Search for the cell housing the specified text and yield its [x, y] center coordinate. 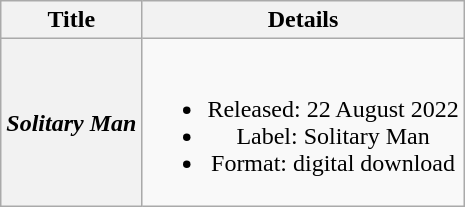
Details [303, 20]
Solitary Man [72, 122]
Title [72, 20]
Released: 22 August 2022Label: Solitary ManFormat: digital download [303, 122]
